For the text-containing cell, return its midpoint in (X, Y) coordinate format. 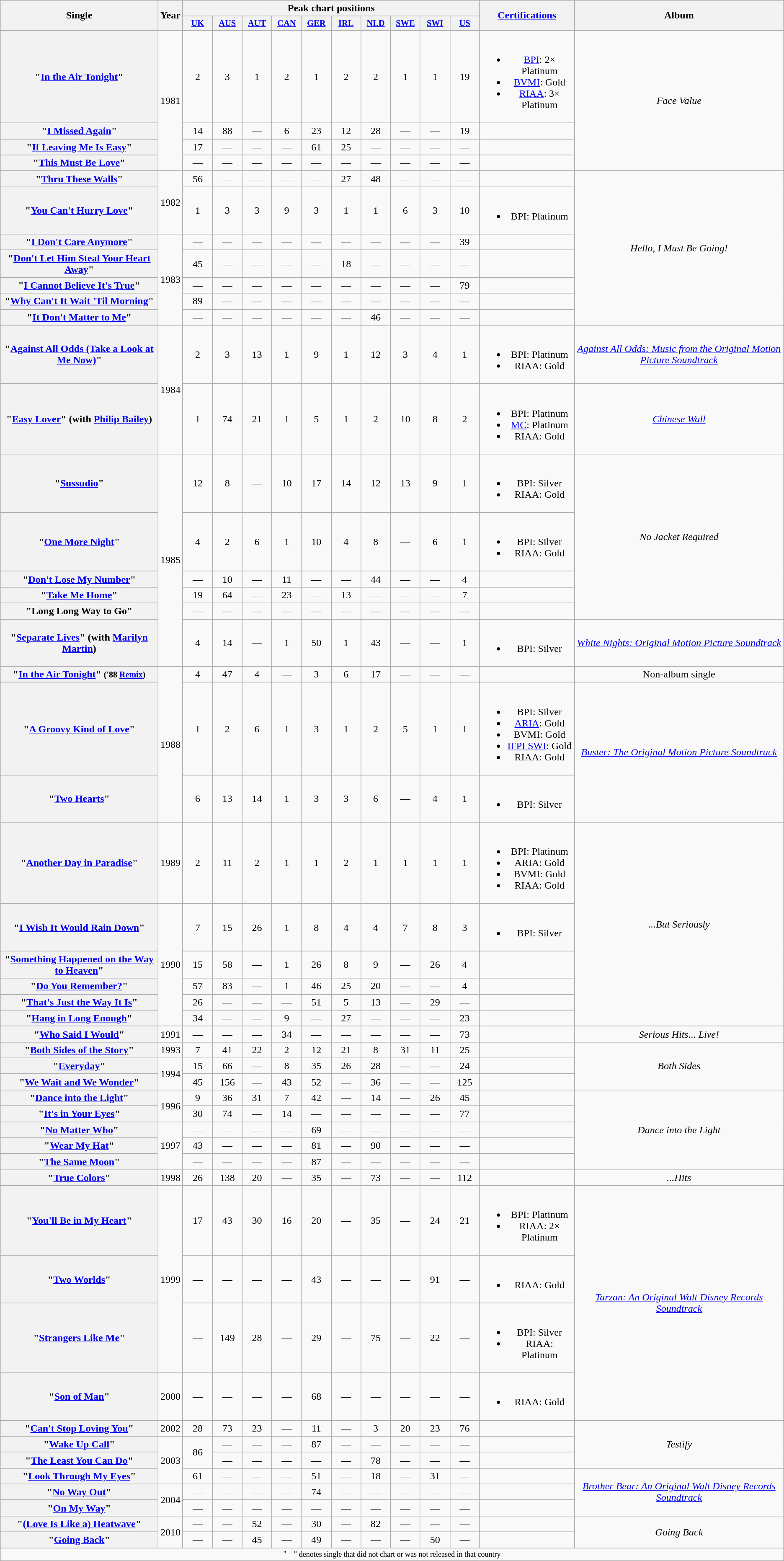
"Two Worlds" (80, 1279)
1982 (170, 203)
42 (317, 1098)
49 (317, 1540)
"Long Long Way to Go" (80, 611)
"Hang in Long Enough" (80, 1018)
"Don't Let Him Steal Your Heart Away" (80, 264)
156 (227, 1082)
83 (227, 986)
BPI: PlatinumRIAA: Gold (527, 354)
2002 (170, 1428)
47 (227, 675)
BPI: PlatinumRIAA: 2× Platinum (527, 1221)
58 (227, 964)
"If Leaving Me Is Easy" (80, 147)
"In the Air Tonight" ('88 Remix) (80, 675)
UK (198, 23)
CAN (286, 23)
BPI: SilverARIA: GoldBVMI: GoldIFPI SWI: GoldRIAA: Gold (527, 729)
"That's Just the Way It Is" (80, 1002)
"No Way Out" (80, 1492)
"Against All Odds (Take a Look at Me Now)" (80, 354)
138 (227, 1178)
Single (80, 16)
78 (376, 1460)
"Easy Lover" (with Philip Bailey) (80, 419)
Against All Odds: Music from the Original Motion Picture Soundtrack (679, 354)
BPI: PlatinumMC: PlatinumRIAA: Gold (527, 419)
1981 (170, 101)
Tarzan: An Original Walt Disney Records Soundtrack (679, 1303)
"I Missed Again" (80, 131)
1991 (170, 1034)
44 (376, 579)
56 (198, 179)
Non-album single (679, 675)
Brother Bear: An Original Walt Disney Records Soundtrack (679, 1492)
"A Groovy Kind of Love" (80, 729)
...But Seriously (679, 924)
"Look Through My Eyes" (80, 1476)
"Sussudio" (80, 483)
39 (465, 242)
"Don't Lose My Number" (80, 579)
69 (317, 1130)
"You'll Be in My Heart" (80, 1221)
1996 (170, 1106)
AUS (227, 23)
1990 (170, 965)
"Thru These Walls" (80, 179)
Chinese Wall (679, 419)
SWI (435, 23)
82 (376, 1524)
64 (227, 595)
NLD (376, 23)
Peak chart positions (331, 8)
"I Wish It Would Rain Down" (80, 928)
"Going Back" (80, 1540)
"Who Said I Would" (80, 1034)
1999 (170, 1279)
"You Can't Hurry Love" (80, 210)
US (465, 23)
"This Must Be Love" (80, 163)
"Both Sides of the Story" (80, 1050)
"Separate Lives" (with Marilyn Martin) (80, 643)
"I Don't Care Anymore" (80, 242)
"Son of Man" (80, 1397)
1998 (170, 1178)
149 (227, 1338)
112 (465, 1178)
"Everyday" (80, 1066)
2004 (170, 1500)
BPI: PlatinumARIA: GoldBVMI: GoldRIAA: Gold (527, 863)
"Another Day in Paradise" (80, 863)
"Strangers Like Me" (80, 1338)
86 (198, 1452)
White Nights: Original Motion Picture Soundtrack (679, 643)
Going Back (679, 1532)
BPI: SilverRIAA: Platinum (527, 1338)
"Do You Remember?" (80, 986)
"It's in Your Eyes" (80, 1114)
1984 (170, 390)
Album (679, 16)
"Wear My Hat" (80, 1146)
125 (465, 1082)
91 (435, 1279)
BPI: 2× PlatinumBVMI: GoldRIAA: 3× Platinum (527, 76)
"In the Air Tonight" (80, 76)
Certifications (527, 16)
"We Wait and We Wonder" (80, 1082)
IRL (346, 23)
"It Don't Matter to Me" (80, 317)
Year (170, 16)
"Something Happened on the Way to Heaven" (80, 964)
66 (227, 1066)
"Wake Up Call" (80, 1444)
"No Matter Who" (80, 1130)
"The Same Moon" (80, 1162)
57 (198, 986)
1985 (170, 560)
AUT (257, 23)
Both Sides (679, 1066)
90 (376, 1146)
"On My Way" (80, 1508)
1994 (170, 1074)
"Can't Stop Loving You" (80, 1428)
"The Least You Can Do" (80, 1460)
68 (317, 1397)
BPI: Platinum (527, 210)
1988 (170, 744)
77 (465, 1114)
75 (376, 1338)
81 (317, 1146)
1997 (170, 1146)
No Jacket Required (679, 536)
Face Value (679, 101)
89 (198, 301)
Testify (679, 1444)
79 (465, 285)
Buster: The Original Motion Picture Soundtrack (679, 752)
"I Cannot Believe It's True" (80, 285)
76 (465, 1428)
1993 (170, 1050)
2003 (170, 1460)
"Why Can't It Wait 'Til Morning" (80, 301)
"Two Hearts" (80, 799)
48 (376, 179)
Hello, I Must Be Going! (679, 248)
88 (227, 131)
1989 (170, 863)
1983 (170, 280)
"True Colors" (80, 1178)
...Hits (679, 1178)
41 (227, 1050)
Dance into the Light (679, 1129)
"(Love Is Like a) Heatwave" (80, 1524)
"—" denotes single that did not chart or was not released in that country (392, 1554)
Serious Hits... Live! (679, 1034)
"One More Night" (80, 542)
"Take Me Home" (80, 595)
SWE (405, 23)
"Dance into the Light" (80, 1098)
16 (286, 1221)
GER (317, 23)
2010 (170, 1532)
2000 (170, 1397)
